Pinpoint the cell where the given text exists, returning its (X, Y) midpoint coordinate. 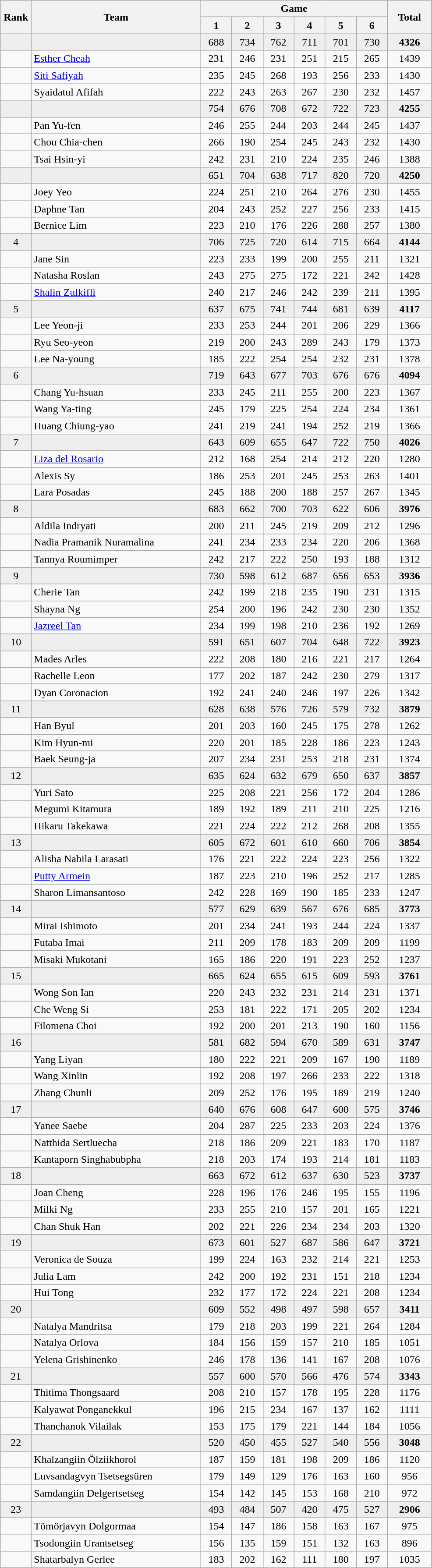
574 (372, 1376)
158 (309, 1526)
4255 (409, 109)
236 (341, 626)
1352 (409, 609)
194 (309, 425)
265 (372, 59)
570 (279, 1376)
750 (372, 442)
956 (409, 1476)
1388 (409, 159)
Zhang Chunli (116, 1093)
1337 (409, 926)
Mirai Ishimoto (116, 926)
Rachelle Leon (116, 676)
717 (309, 175)
19 (16, 1242)
1437 (409, 125)
13 (16, 842)
1035 (409, 1560)
653 (372, 576)
Hui Tong (116, 1293)
683 (216, 509)
1243 (409, 743)
Game (294, 9)
Tsai Hsin-yi (116, 159)
16 (16, 1043)
1395 (409, 292)
Yang Liyan (116, 1059)
Julia Lam (116, 1276)
594 (279, 1043)
171 (309, 1009)
581 (216, 1043)
648 (341, 642)
605 (216, 842)
1280 (409, 459)
476 (341, 1376)
1320 (409, 1226)
239 (341, 292)
Kim Hyun-mi (116, 743)
147 (247, 1526)
630 (341, 1176)
420 (309, 1509)
3737 (409, 1176)
1156 (409, 1026)
660 (341, 842)
Che Weng Si (116, 1009)
14 (16, 909)
129 (279, 1476)
Baek Seung-ja (116, 759)
4326 (409, 42)
711 (309, 42)
Yelena Grishinenko (116, 1359)
540 (341, 1443)
Natasha Roslan (116, 276)
732 (372, 709)
1176 (409, 1393)
1439 (409, 59)
1378 (409, 359)
657 (372, 1310)
1264 (409, 659)
1269 (409, 626)
650 (341, 776)
723 (372, 109)
132 (341, 1543)
1221 (409, 1209)
1240 (409, 1093)
3761 (409, 976)
3746 (409, 1109)
701 (341, 42)
576 (279, 709)
Kalyawat Ponganekkul (116, 1409)
1371 (409, 992)
276 (341, 192)
1196 (409, 1193)
Team (116, 17)
Kantaporn Singhabubpha (116, 1159)
1361 (409, 409)
1455 (409, 192)
12 (16, 776)
Pan Yu-fen (116, 125)
20 (16, 1310)
1380 (409, 226)
1285 (409, 876)
741 (279, 309)
1374 (409, 759)
523 (372, 1176)
Luvsandagvyn Tsetsegsüren (116, 1476)
288 (341, 226)
Ryu Seo-yeon (116, 342)
Chang Yu-hsuan (116, 392)
229 (372, 326)
Chan Shuk Han (116, 1226)
15 (16, 976)
734 (247, 42)
3048 (409, 1443)
1237 (409, 959)
520 (216, 1443)
1415 (409, 209)
1457 (409, 92)
155 (372, 1193)
1199 (409, 942)
Wang Ya-ting (116, 409)
Rank (16, 17)
3721 (409, 1242)
1345 (409, 492)
552 (247, 1310)
719 (216, 375)
498 (279, 1310)
3343 (409, 1376)
Chou Chia-chen (116, 142)
1284 (409, 1326)
Wang Xinlin (116, 1076)
1373 (409, 342)
3854 (409, 842)
591 (216, 642)
556 (372, 1443)
Misaki Mukotani (116, 959)
8 (16, 509)
3976 (409, 509)
1111 (409, 1409)
608 (279, 1109)
Aldila Indryati (116, 526)
Thanchanok Vilailak (116, 1426)
4026 (409, 442)
2 (247, 25)
Bernice Lim (116, 226)
589 (341, 1043)
Shalin Zulkifli (116, 292)
7 (16, 442)
681 (341, 309)
675 (247, 309)
673 (216, 1242)
685 (372, 909)
Wong Son Ian (116, 992)
567 (309, 909)
1312 (409, 559)
Filomena Choi (116, 1026)
614 (309, 242)
250 (309, 559)
Joey Yeo (116, 192)
135 (247, 1543)
656 (341, 576)
972 (409, 1493)
1216 (409, 809)
Khalzangiin Ölziikhorol (116, 1459)
Alisha Nabila Larasati (116, 859)
640 (216, 1109)
622 (341, 509)
Tömörjavyn Dolgormaa (116, 1526)
1322 (409, 859)
149 (247, 1476)
3857 (409, 776)
Huang Chiung-yao (116, 425)
688 (216, 42)
207 (216, 759)
762 (279, 42)
278 (372, 726)
169 (279, 892)
142 (247, 1493)
1051 (409, 1343)
577 (216, 909)
507 (279, 1509)
1253 (409, 1259)
493 (216, 1509)
975 (409, 1526)
144 (341, 1426)
141 (309, 1359)
21 (16, 1376)
Milki Ng (116, 1209)
1120 (409, 1459)
4117 (409, 309)
3936 (409, 576)
664 (372, 242)
1296 (409, 526)
10 (16, 642)
593 (372, 976)
18 (16, 1176)
1183 (409, 1159)
Esther Cheah (116, 59)
Lee Yeon-ji (116, 326)
754 (216, 109)
Veronica de Souza (116, 1259)
Shatarbalyn Gerlee (116, 1560)
566 (309, 1376)
Thitima Thongsaard (116, 1393)
1342 (409, 692)
670 (309, 1043)
726 (309, 709)
191 (309, 959)
1 (216, 25)
Hikaru Takekawa (116, 826)
3 (279, 25)
606 (372, 509)
615 (309, 976)
607 (279, 642)
575 (372, 1109)
227 (309, 209)
3747 (409, 1043)
17 (16, 1109)
475 (341, 1509)
Natalya Orlova (116, 1343)
663 (216, 1176)
677 (279, 375)
700 (279, 509)
9 (16, 576)
1368 (409, 542)
744 (309, 309)
1321 (409, 259)
3411 (409, 1310)
1286 (409, 793)
279 (372, 676)
635 (216, 776)
Sharon Limansantoso (116, 892)
4144 (409, 242)
497 (309, 1310)
Lee Na-young (116, 359)
Total (409, 17)
Yuri Sato (116, 793)
Jane Sin (116, 259)
Tsodongiin Urantsetseg (116, 1543)
1401 (409, 475)
22 (16, 1443)
Jazreel Tan (116, 626)
Natthida Sertluecha (116, 1143)
1187 (409, 1143)
23 (16, 1509)
586 (341, 1242)
610 (309, 842)
579 (341, 709)
628 (216, 709)
Cherie Tan (116, 592)
3879 (409, 709)
Natalya Mandritsa (116, 1326)
1318 (409, 1076)
3773 (409, 909)
450 (247, 1443)
137 (341, 1409)
682 (247, 1043)
Megumi Kitamura (116, 809)
1076 (409, 1359)
1355 (409, 826)
1247 (409, 892)
1189 (409, 1059)
Daphne Tan (116, 209)
1367 (409, 392)
2906 (409, 1509)
11 (16, 709)
Shayna Ng (116, 609)
Lara Posadas (116, 492)
662 (247, 509)
629 (247, 909)
170 (372, 1143)
174 (279, 1159)
213 (309, 1026)
679 (309, 776)
136 (279, 1359)
Han Byul (116, 726)
205 (341, 1009)
1376 (409, 1126)
631 (372, 1043)
1262 (409, 726)
111 (309, 1560)
1317 (409, 676)
Mades Arles (116, 659)
Nadia Pramanik Nuramalina (116, 542)
Tannya Roumimper (116, 559)
1056 (409, 1426)
216 (309, 659)
Liza del Rosario (116, 459)
Yanee Saebe (116, 1126)
725 (247, 242)
Syaidatul Afifah (116, 92)
896 (409, 1543)
Siti Safiyah (116, 75)
Dyan Coronacion (116, 692)
1428 (409, 276)
708 (279, 109)
484 (247, 1509)
665 (216, 976)
Samdangiin Delgertsetseg (116, 1493)
4250 (409, 175)
287 (247, 1126)
Futaba Imai (116, 942)
3923 (409, 642)
820 (341, 175)
Alexis Sy (116, 475)
4094 (409, 375)
145 (279, 1493)
289 (309, 342)
455 (279, 1443)
715 (341, 242)
557 (216, 1376)
632 (279, 776)
Joan Cheng (116, 1193)
Putty Armein (116, 876)
1315 (409, 592)
